For the text-containing cell, return its midpoint in (x, y) coordinate format. 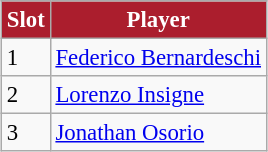
Jonathan Osorio (158, 133)
Lorenzo Insigne (158, 95)
2 (26, 95)
1 (26, 58)
3 (26, 133)
Slot (26, 20)
Player (158, 20)
Federico Bernardeschi (158, 58)
